For the text-containing cell, return its midpoint in (x, y) coordinate format. 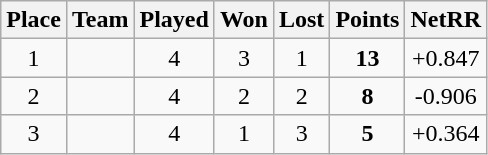
Played (174, 20)
Team (100, 20)
Won (244, 20)
-0.906 (446, 96)
Place (34, 20)
NetRR (446, 20)
Points (368, 20)
13 (368, 58)
Lost (301, 20)
+0.364 (446, 134)
8 (368, 96)
5 (368, 134)
+0.847 (446, 58)
